Pinpoint the cell where the given text exists, returning its (x, y) midpoint coordinate. 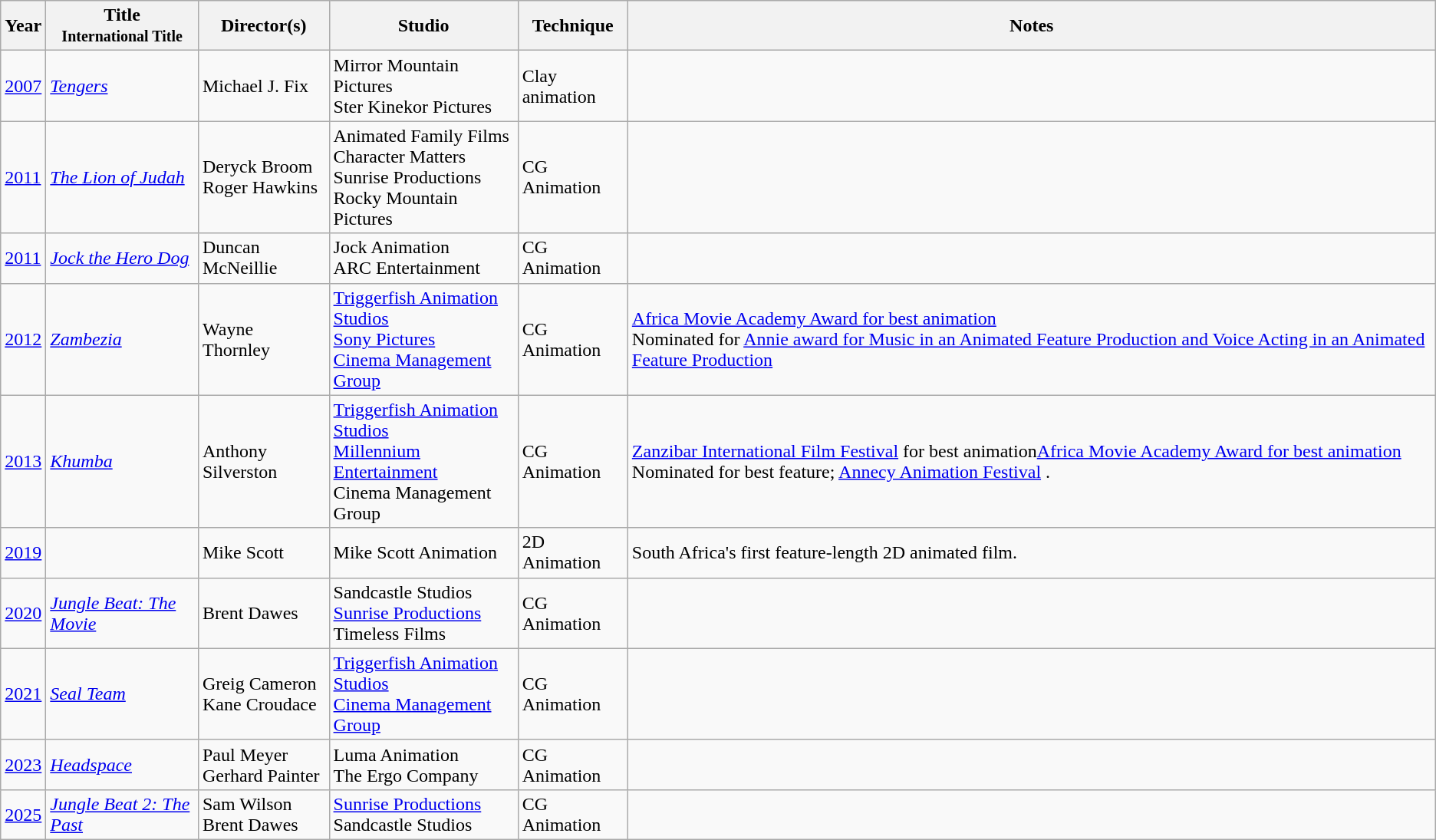
Triggerfish Animation Studios Cinema Management Group (423, 693)
Luma Animation The Ergo Company (423, 764)
Triggerfish Animation Studios Millennium Entertainment Cinema Management Group (423, 462)
2020 (23, 613)
Michael J. Fix (264, 86)
Wayne Thornley (264, 339)
Director(s) (264, 26)
Studio (423, 26)
Mike Scott Animation (423, 552)
The Lion of Judah (123, 177)
Tengers (123, 86)
Year (23, 26)
2D Animation (572, 552)
Triggerfish Animation Studios Sony Pictures Cinema Management Group (423, 339)
Jock the Hero Dog (123, 258)
Brent Dawes (264, 613)
Technique (572, 26)
Duncan McNeillie (264, 258)
Anthony Silverston (264, 462)
Jungle Beat: The Movie (123, 613)
Khumba (123, 462)
Mike Scott (264, 552)
2012 (23, 339)
Deryck BroomRoger Hawkins (264, 177)
2007 (23, 86)
Headspace (123, 764)
Zambezia (123, 339)
2013 (23, 462)
Notes (1031, 26)
Sunrise Productions Sandcastle Studios (423, 815)
Mirror Mountain Pictures Ster Kinekor Pictures (423, 86)
Sam WilsonBrent Dawes (264, 815)
Title International Title (123, 26)
Jock Animation ARC Entertainment (423, 258)
South Africa's first feature-length 2D animated film. (1031, 552)
2019 (23, 552)
Clay animation (572, 86)
Paul MeyerGerhard Painter (264, 764)
2021 (23, 693)
Sandcastle Studios Sunrise Productions Timeless Films (423, 613)
Jungle Beat 2: The Past (123, 815)
Animated Family Films Character Matters Sunrise Productions Rocky Mountain Pictures (423, 177)
2025 (23, 815)
Seal Team (123, 693)
Greig CameronKane Croudace (264, 693)
2023 (23, 764)
